Identify which cell holds the provided text, then report its (x, y) central coordinate. 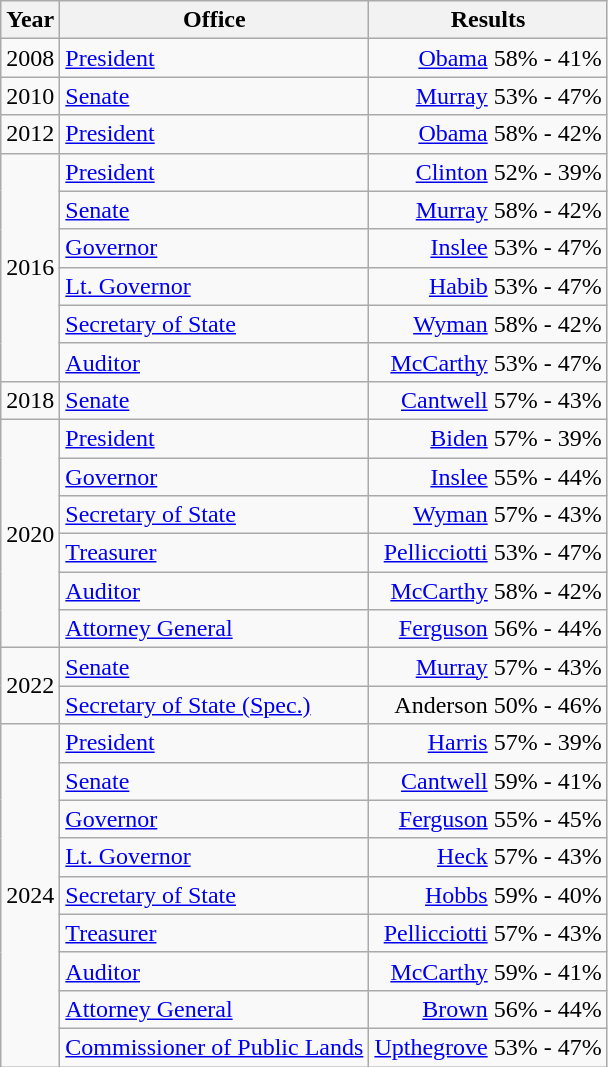
Cantwell 59% - 41% (488, 781)
Inslee 53% - 47% (488, 248)
McCarthy 58% - 42% (488, 591)
2012 (30, 134)
2010 (30, 96)
Clinton 52% - 39% (488, 172)
2008 (30, 58)
Cantwell 57% - 43% (488, 400)
Hobbs 59% - 40% (488, 895)
Brown 56% - 44% (488, 1009)
2022 (30, 686)
Obama 58% - 42% (488, 134)
Year (30, 20)
Ferguson 56% - 44% (488, 629)
Pellicciotti 57% - 43% (488, 933)
Commissioner of Public Lands (214, 1047)
Heck 57% - 43% (488, 857)
Harris 57% - 39% (488, 743)
Habib 53% - 47% (488, 286)
Office (214, 20)
Murray 57% - 43% (488, 667)
Secretary of State (Spec.) (214, 705)
2018 (30, 400)
Anderson 50% - 46% (488, 705)
2020 (30, 533)
Inslee 55% - 44% (488, 477)
Results (488, 20)
Murray 58% - 42% (488, 210)
Wyman 58% - 42% (488, 324)
Wyman 57% - 43% (488, 515)
Ferguson 55% - 45% (488, 819)
Obama 58% - 41% (488, 58)
McCarthy 59% - 41% (488, 971)
2016 (30, 267)
Upthegrove 53% - 47% (488, 1047)
Murray 53% - 47% (488, 96)
2024 (30, 896)
Pellicciotti 53% - 47% (488, 553)
McCarthy 53% - 47% (488, 362)
Biden 57% - 39% (488, 438)
